Pinpoint the cell where the given text exists, returning its [x, y] midpoint coordinate. 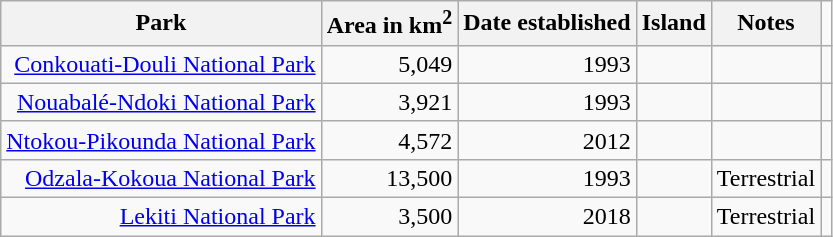
Island [674, 24]
Odzala-Kokoua National Park [161, 178]
3,500 [390, 217]
2012 [547, 140]
4,572 [390, 140]
Date established [547, 24]
Area in km2 [390, 24]
Notes [766, 24]
5,049 [390, 64]
Park [161, 24]
2018 [547, 217]
Lekiti National Park [161, 217]
13,500 [390, 178]
Ntokou-Pikounda National Park [161, 140]
3,921 [390, 102]
Conkouati-Douli National Park [161, 64]
Nouabalé-Ndoki National Park [161, 102]
